Determine the [x, y] coordinate at the center of the cell enclosing the given text.  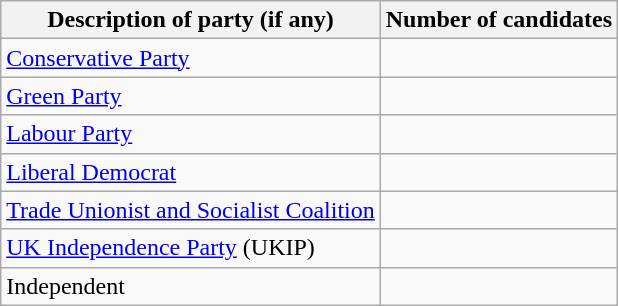
Description of party (if any) [191, 20]
Number of candidates [498, 20]
Independent [191, 286]
Green Party [191, 96]
Conservative Party [191, 58]
Labour Party [191, 134]
Liberal Democrat [191, 172]
UK Independence Party (UKIP) [191, 248]
Trade Unionist and Socialist Coalition [191, 210]
